Output the [X, Y] coordinate of the center of the cell containing the given text.  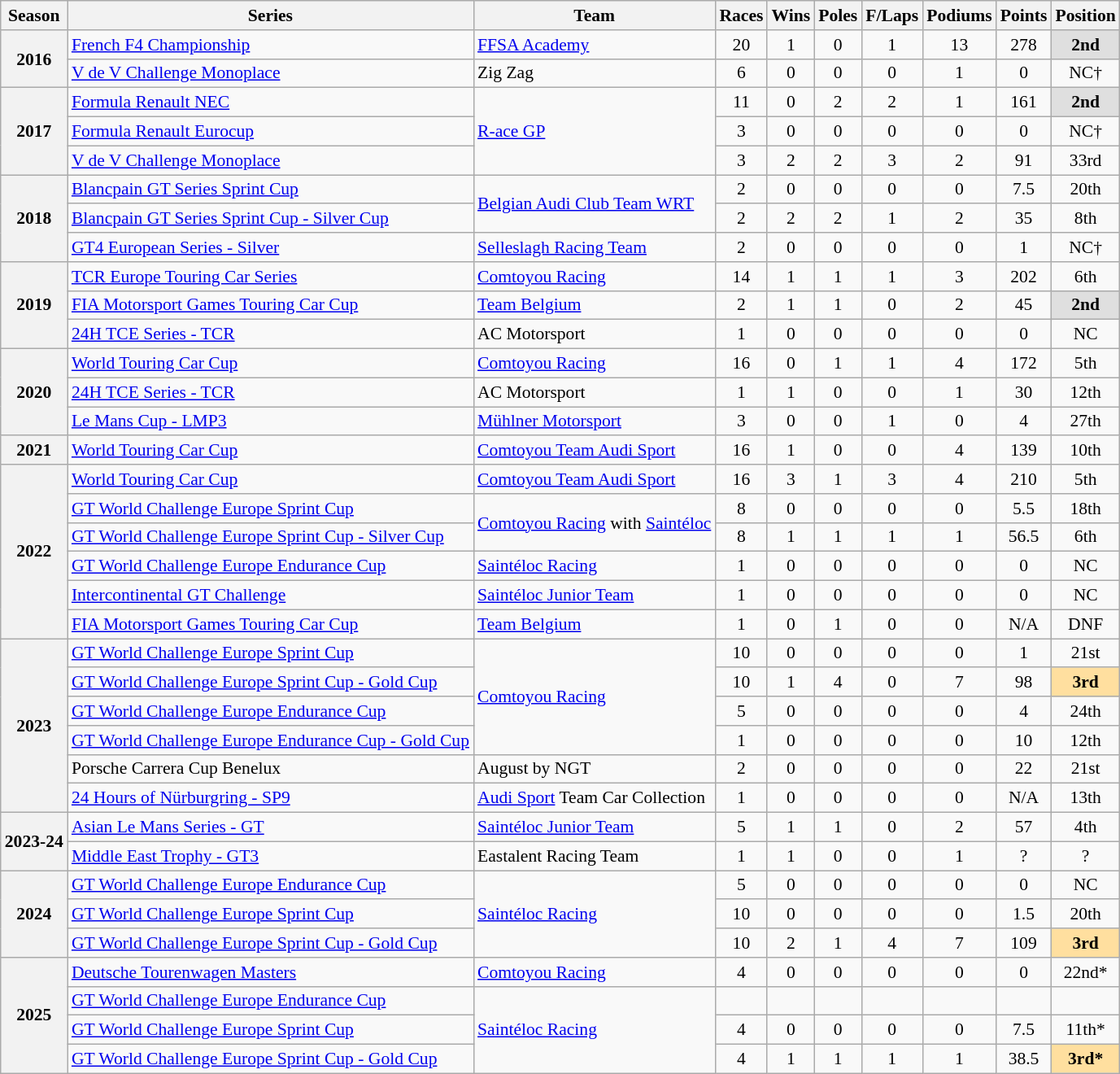
F/Laps [891, 15]
30 [1024, 392]
Formula Renault Eurocup [270, 132]
Belgian Audi Club Team WRT [594, 203]
24th [1085, 711]
91 [1024, 160]
TCR Europe Touring Car Series [270, 277]
GT World Challenge Europe Endurance Cup - Gold Cup [270, 740]
202 [1024, 277]
French F4 Championship [270, 45]
Comtoyou Racing with Saintéloc [594, 522]
Middle East Trophy - GT3 [270, 856]
2018 [34, 218]
13th [1085, 798]
38.5 [1024, 1059]
11th* [1085, 1030]
2023-24 [34, 841]
GT4 European Series - Silver [270, 247]
Deutsche Tourenwagen Masters [270, 972]
Blancpain GT Series Sprint Cup [270, 190]
57 [1024, 827]
10th [1085, 451]
3rd* [1085, 1059]
Blancpain GT Series Sprint Cup - Silver Cup [270, 219]
Podiums [960, 15]
Position [1085, 15]
Wins [791, 15]
6 [741, 73]
2022 [34, 552]
56.5 [1024, 537]
20 [741, 45]
Races [741, 15]
4th [1085, 827]
2021 [34, 451]
Zig Zag [594, 73]
DNF [1085, 624]
Porsche Carrera Cup Benelux [270, 769]
Eastalent Racing Team [594, 856]
2024 [34, 915]
33rd [1085, 160]
13 [960, 45]
109 [1024, 943]
Mühlner Motorsport [594, 421]
Asian Le Mans Series - GT [270, 827]
278 [1024, 45]
18th [1085, 509]
2017 [34, 132]
GT World Challenge Europe Sprint Cup - Silver Cup [270, 537]
2023 [34, 726]
Points [1024, 15]
22nd* [1085, 972]
Audi Sport Team Car Collection [594, 798]
98 [1024, 683]
Intercontinental GT Challenge [270, 596]
2019 [34, 306]
45 [1024, 305]
22 [1024, 769]
Season [34, 15]
Series [270, 15]
8th [1085, 219]
14 [741, 277]
Poles [838, 15]
2016 [34, 59]
R-ace GP [594, 132]
1.5 [1024, 915]
5.5 [1024, 509]
Selleslagh Racing Team [594, 247]
161 [1024, 103]
27th [1085, 421]
2020 [34, 392]
11 [741, 103]
Le Mans Cup - LMP3 [270, 421]
35 [1024, 219]
139 [1024, 451]
FFSA Academy [594, 45]
2025 [34, 1015]
August by NGT [594, 769]
172 [1024, 364]
Formula Renault NEC [270, 103]
24 Hours of Nürburgring - SP9 [270, 798]
Team [594, 15]
210 [1024, 479]
